Find where the given text appears and provide that cell's center as [x, y] coordinate. 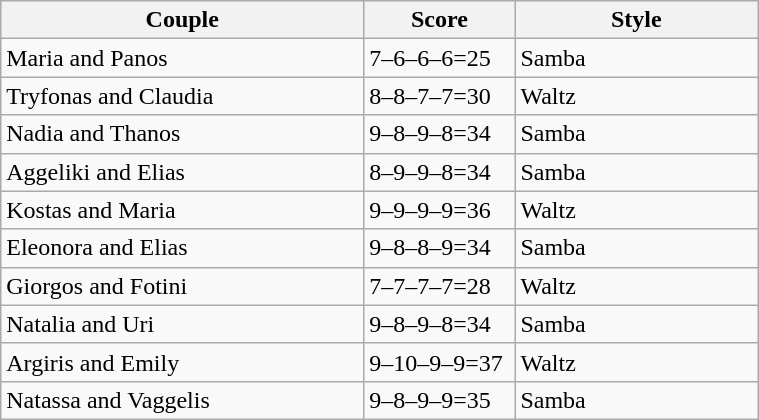
Argiris and Emily [182, 362]
Giorgos and Fotini [182, 286]
Style [636, 20]
Eleonora and Elias [182, 248]
7–7–7–7=28 [440, 286]
Aggeliki and Elias [182, 172]
Natassa and Vaggelis [182, 400]
Tryfonas and Claudia [182, 96]
Nadia and Thanos [182, 134]
9–8–8–9=34 [440, 248]
Natalia and Uri [182, 324]
Score [440, 20]
9–9–9–9=36 [440, 210]
7–6–6–6=25 [440, 58]
Maria and Panos [182, 58]
8–9–9–8=34 [440, 172]
Couple [182, 20]
9–8–9–9=35 [440, 400]
Kostas and Maria [182, 210]
8–8–7–7=30 [440, 96]
9–10–9–9=37 [440, 362]
